Locate the cell with the specified text and output its [X, Y] center coordinate. 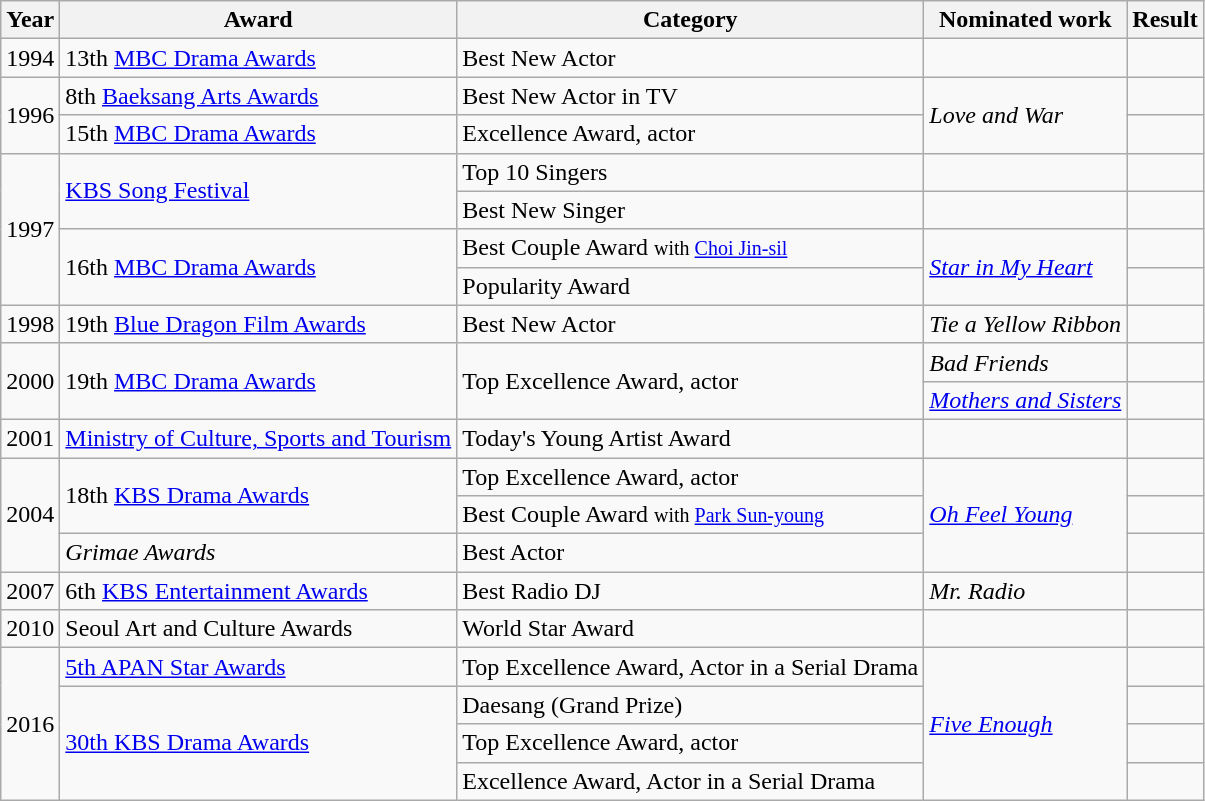
Grimae Awards [258, 553]
1994 [30, 58]
16th MBC Drama Awards [258, 267]
Result [1165, 20]
Category [690, 20]
15th MBC Drama Awards [258, 134]
2000 [30, 381]
19th MBC Drama Awards [258, 381]
Ministry of Culture, Sports and Tourism [258, 438]
1996 [30, 115]
KBS Song Festival [258, 191]
2010 [30, 629]
2016 [30, 724]
19th Blue Dragon Film Awards [258, 324]
18th KBS Drama Awards [258, 496]
Daesang (Grand Prize) [690, 705]
2007 [30, 591]
Today's Young Artist Award [690, 438]
Best New Singer [690, 210]
13th MBC Drama Awards [258, 58]
Seoul Art and Culture Awards [258, 629]
30th KBS Drama Awards [258, 743]
Love and War [1026, 115]
2001 [30, 438]
Mr. Radio [1026, 591]
Top 10 Singers [690, 172]
Best Couple Award with Choi Jin-sil [690, 248]
Five Enough [1026, 724]
Excellence Award, Actor in a Serial Drama [690, 781]
Award [258, 20]
Best Couple Award with Park Sun-young [690, 515]
Star in My Heart [1026, 267]
Mothers and Sisters [1026, 400]
Best Actor [690, 553]
Popularity Award [690, 286]
Best New Actor in TV [690, 96]
Top Excellence Award, Actor in a Serial Drama [690, 667]
1997 [30, 229]
5th APAN Star Awards [258, 667]
Nominated work [1026, 20]
6th KBS Entertainment Awards [258, 591]
2004 [30, 515]
1998 [30, 324]
Year [30, 20]
Oh Feel Young [1026, 515]
Bad Friends [1026, 362]
8th Baeksang Arts Awards [258, 96]
World Star Award [690, 629]
Tie a Yellow Ribbon [1026, 324]
Excellence Award, actor [690, 134]
Best Radio DJ [690, 591]
